Find where the given text appears and provide that cell's center as (x, y) coordinate. 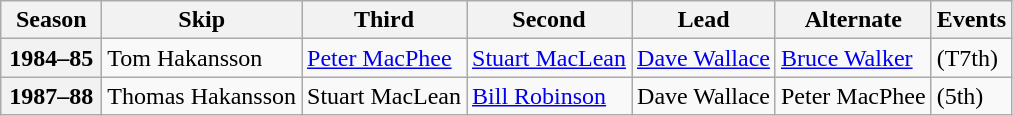
Bill Robinson (550, 96)
Third (384, 20)
(T7th) (971, 58)
Tom Hakansson (202, 58)
Season (52, 20)
Events (971, 20)
Alternate (853, 20)
Lead (704, 20)
Bruce Walker (853, 58)
Thomas Hakansson (202, 96)
1987–88 (52, 96)
(5th) (971, 96)
Skip (202, 20)
Second (550, 20)
1984–85 (52, 58)
